Identify which cell holds the provided text, then report its [x, y] central coordinate. 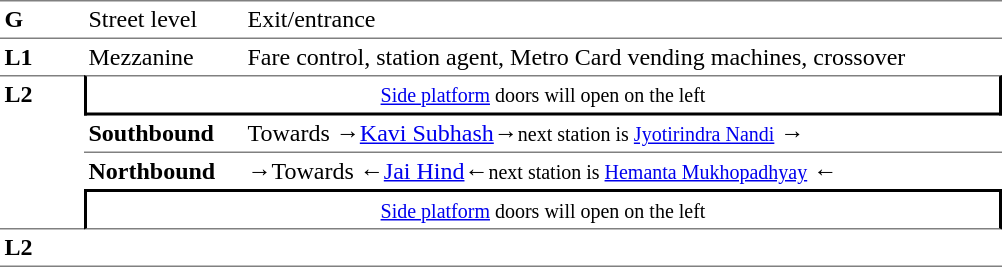
L1 [42, 57]
Northbound [164, 171]
Fare control, station agent, Metro Card vending machines, crossover [622, 57]
Mezzanine [164, 57]
Street level [164, 20]
L2 [42, 152]
Exit/entrance [622, 20]
→Towards ←Jai Hind←next station is Hemanta Mukhopadhyay ← [622, 171]
G [42, 20]
Towards →Kavi Subhash→next station is Jyotirindra Nandi → [622, 135]
Southbound [164, 135]
